Extract the [x, y] coordinate from the center of the cell holding the provided text.  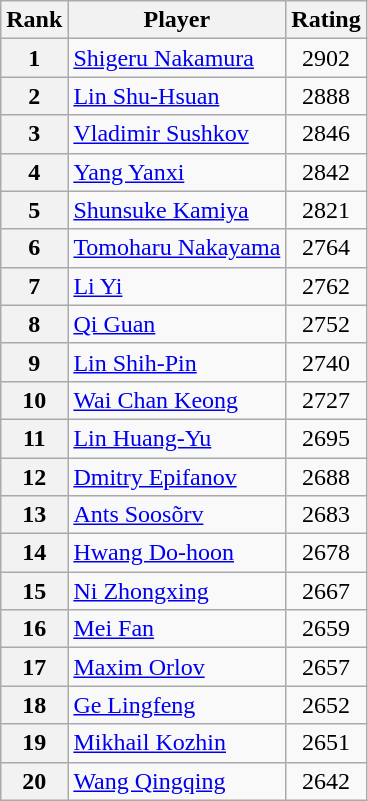
Lin Shu-Hsuan [177, 96]
Mikhail Kozhin [177, 743]
Ge Lingfeng [177, 705]
Tomoharu Nakayama [177, 248]
Yang Yanxi [177, 172]
Maxim Orlov [177, 667]
14 [34, 553]
Wang Qingqing [177, 781]
2683 [326, 515]
2667 [326, 591]
6 [34, 248]
5 [34, 210]
19 [34, 743]
Rank [34, 20]
2727 [326, 400]
Hwang Do-hoon [177, 553]
1 [34, 58]
Lin Shih-Pin [177, 362]
13 [34, 515]
2888 [326, 96]
3 [34, 134]
12 [34, 477]
10 [34, 400]
Qi Guan [177, 324]
Player [177, 20]
Wai Chan Keong [177, 400]
Ants Soosõrv [177, 515]
11 [34, 438]
2657 [326, 667]
2688 [326, 477]
2764 [326, 248]
15 [34, 591]
2821 [326, 210]
2695 [326, 438]
9 [34, 362]
2652 [326, 705]
Ni Zhongxing [177, 591]
Li Yi [177, 286]
Dmitry Epifanov [177, 477]
2842 [326, 172]
2902 [326, 58]
2678 [326, 553]
2740 [326, 362]
4 [34, 172]
Shigeru Nakamura [177, 58]
17 [34, 667]
Vladimir Sushkov [177, 134]
16 [34, 629]
2752 [326, 324]
2846 [326, 134]
7 [34, 286]
20 [34, 781]
18 [34, 705]
Lin Huang-Yu [177, 438]
2762 [326, 286]
Rating [326, 20]
2659 [326, 629]
2 [34, 96]
2642 [326, 781]
Shunsuke Kamiya [177, 210]
8 [34, 324]
2651 [326, 743]
Mei Fan [177, 629]
